Find where the given text appears and provide that cell's center as [X, Y] coordinate. 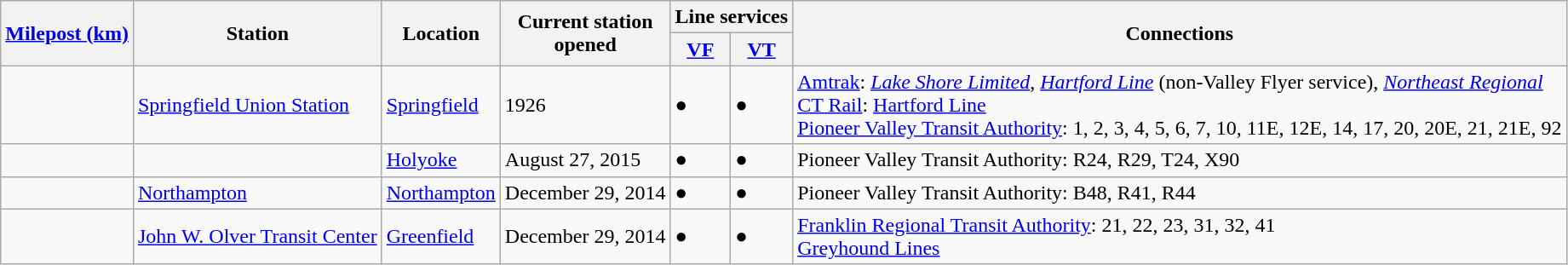
Current stationopened [585, 33]
Franklin Regional Transit Authority: 21, 22, 23, 31, 32, 41Greyhound Lines [1180, 237]
August 27, 2015 [585, 160]
Connections [1180, 33]
Greenfield [441, 237]
VT [761, 49]
Milepost (km) [67, 33]
Holyoke [441, 160]
1926 [585, 105]
Location [441, 33]
Pioneer Valley Transit Authority: B48, R41, R44 [1180, 193]
VF [700, 49]
Pioneer Valley Transit Authority: R24, R29, T24, X90 [1180, 160]
Springfield Union Station [257, 105]
John W. Olver Transit Center [257, 237]
Springfield [441, 105]
Line services [732, 17]
Station [257, 33]
